Find where the given text appears and provide that cell's center as (X, Y) coordinate. 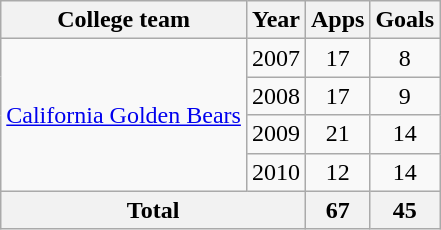
Year (276, 20)
45 (405, 210)
67 (337, 210)
2010 (276, 172)
Goals (405, 20)
2008 (276, 96)
College team (124, 20)
2009 (276, 134)
8 (405, 58)
12 (337, 172)
9 (405, 96)
21 (337, 134)
2007 (276, 58)
Apps (337, 20)
Total (154, 210)
California Golden Bears (124, 115)
